Locate the cell with the specified text and output its (X, Y) center coordinate. 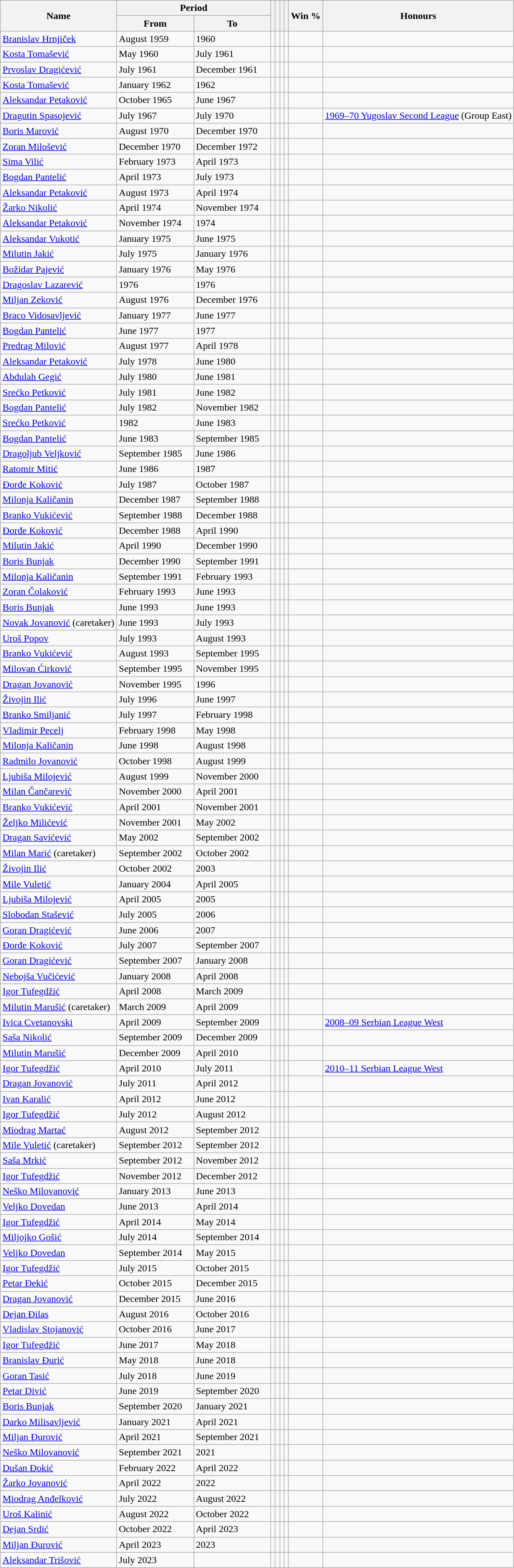
Miodrag Martać (59, 1130)
July 2007 (155, 945)
1969–70 Yugoslav Second League (Group East) (418, 115)
July 1980 (155, 377)
Predrag Milović (59, 346)
July 2022 (155, 1499)
Milutin Marušić (59, 1053)
Žarko Jovanović (59, 1483)
July 1967 (155, 115)
July 2018 (155, 1375)
July 2014 (155, 1237)
Branislav Đurić (59, 1360)
October 1987 (232, 484)
Radmilo Jovanović (59, 761)
Petar Divić (59, 1391)
Mile Vuletić (caretaker) (59, 1145)
1977 (232, 331)
January 2013 (155, 1191)
1987 (232, 469)
October 1998 (155, 761)
1996 (232, 684)
December 1976 (232, 300)
1960 (232, 39)
Dragan Savićević (59, 838)
Vladimir Pecelj (59, 730)
Ivan Karalić (59, 1099)
Boris Marović (59, 131)
May 2015 (232, 1253)
July 2012 (155, 1114)
Uroš Popov (59, 638)
2023 (232, 1545)
August 1976 (155, 300)
January 1962 (155, 85)
February 1973 (155, 161)
October 1965 (155, 100)
July 2015 (155, 1268)
August 1977 (155, 346)
Miodrag Anđelković (59, 1499)
Miljojko Gošić (59, 1237)
Mile Vuletić (59, 884)
Abdulah Gegić (59, 377)
August 2016 (155, 1314)
Milovan Ćirković (59, 669)
August 1959 (155, 39)
June 1982 (232, 392)
Dragoljub Veljković (59, 454)
2005 (232, 899)
June 2012 (232, 1099)
Dragutin Spasojević (59, 115)
December 1972 (232, 146)
Saša Nikolić (59, 1038)
November 1982 (232, 407)
2022 (232, 1483)
July 1973 (232, 177)
Sima Vilić (59, 161)
May 1960 (155, 54)
Vladislav Stojanović (59, 1329)
Petar Đekić (59, 1283)
Saša Mrkić (59, 1160)
Zoran Čolaković (59, 592)
July 1978 (155, 361)
Dragoslav Lazarević (59, 285)
May 1976 (232, 269)
Branislav Hrnjiček (59, 39)
2007 (232, 930)
From (155, 23)
August 1970 (155, 131)
July 1975 (155, 254)
Milutin Marušić (caretaker) (59, 1007)
Slobodan Stašević (59, 914)
July 1981 (155, 392)
August 1998 (232, 746)
Željko Milićević (59, 822)
January 1977 (155, 315)
Aleksandar Trišović (59, 1560)
2008–09 Serbian League West (418, 1022)
Prvoslav Dragićević (59, 69)
June 1975 (232, 239)
Ivica Cvetanovski (59, 1022)
July 1970 (232, 115)
Dušan Đokić (59, 1468)
Uroš Kalinić (59, 1514)
Nebojša Vučićević (59, 976)
May 2014 (232, 1222)
July 1997 (155, 715)
Ratomir Mitić (59, 469)
2010–11 Serbian League West (418, 1068)
Milan Čančarević (59, 792)
June 1981 (232, 377)
Miljan Zeković (59, 300)
January 2004 (155, 884)
1982 (155, 423)
December 2012 (232, 1176)
Dejan Srdić (59, 1529)
December 1987 (155, 500)
Period (194, 8)
July 1996 (155, 700)
2006 (232, 914)
December 1961 (232, 69)
Aleksandar Vukotić (59, 239)
July 1982 (155, 407)
June 2006 (155, 930)
Goran Tasić (59, 1375)
June 1997 (232, 700)
June 2018 (232, 1360)
To (232, 23)
April 1978 (232, 346)
July 1987 (155, 484)
May 1998 (232, 730)
June 1998 (155, 746)
February 2022 (155, 1468)
Dejan Đilas (59, 1314)
Milan Marić (caretaker) (59, 853)
June 2016 (232, 1299)
2003 (232, 868)
1962 (232, 85)
June 1980 (232, 361)
July 2005 (155, 914)
1974 (232, 223)
Branko Smiljanić (59, 715)
August 1973 (155, 193)
Name (59, 16)
Honours (418, 16)
Božidar Pajević (59, 269)
July 2023 (155, 1560)
January 1975 (155, 239)
Darko Milisavljević (59, 1421)
Žarko Nikolić (59, 208)
Novak Jovanović (caretaker) (59, 623)
2021 (232, 1453)
Braco Vidosavljević (59, 315)
Zoran Milošević (59, 146)
Win % (306, 16)
June 1967 (232, 100)
